Identify which cell holds the provided text, then report its [X, Y] central coordinate. 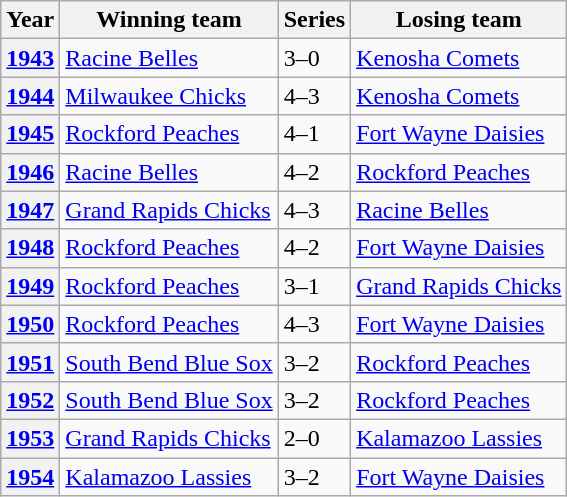
1951 [30, 362]
Series [314, 20]
1945 [30, 134]
1954 [30, 477]
1947 [30, 210]
1952 [30, 400]
Winning team [169, 20]
3–0 [314, 58]
2–0 [314, 438]
Year [30, 20]
1949 [30, 286]
1946 [30, 172]
Milwaukee Chicks [169, 96]
4–1 [314, 134]
3–1 [314, 286]
Losing team [459, 20]
1953 [30, 438]
1950 [30, 324]
1948 [30, 248]
1944 [30, 96]
1943 [30, 58]
